Capture the cell that displays the provided text and extract its (X, Y) central coordinate. 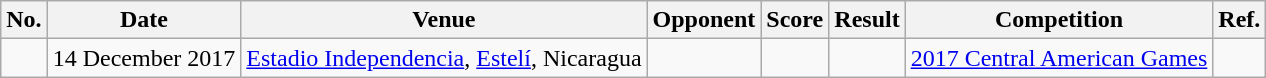
No. (24, 20)
2017 Central American Games (1059, 58)
Estadio Independencia, Estelí, Nicaragua (444, 58)
Ref. (1240, 20)
Competition (1059, 20)
Score (795, 20)
Date (144, 20)
14 December 2017 (144, 58)
Venue (444, 20)
Result (867, 20)
Opponent (704, 20)
